Return the (x, y) coordinate for the center point of the cell that contains the specified text.  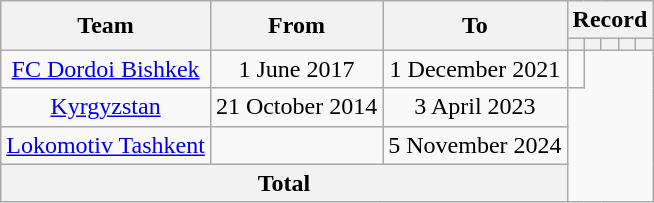
FC Dordoi Bishkek (106, 69)
Record (610, 20)
From (296, 26)
21 October 2014 (296, 107)
Team (106, 26)
1 December 2021 (475, 69)
3 April 2023 (475, 107)
1 June 2017 (296, 69)
Lokomotiv Tashkent (106, 145)
To (475, 26)
5 November 2024 (475, 145)
Kyrgyzstan (106, 107)
Total (284, 183)
